Output the (X, Y) coordinate of the center of the cell containing the given text.  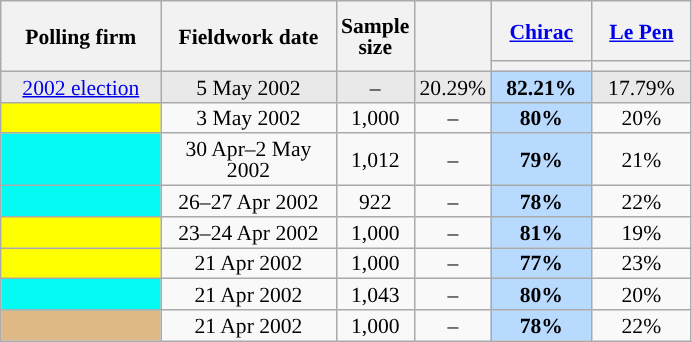
17.79% (641, 86)
26–27 Apr 2002 (248, 202)
1,043 (375, 294)
3 May 2002 (248, 118)
1,012 (375, 160)
922 (375, 202)
77% (541, 264)
Samplesize (375, 36)
82.21% (541, 86)
Polling firm (81, 36)
Le Pen (641, 31)
23% (641, 264)
79% (541, 160)
2002 election (81, 86)
Fieldwork date (248, 36)
81% (541, 232)
20.29% (452, 86)
30 Apr–2 May 2002 (248, 160)
19% (641, 232)
21% (641, 160)
23–24 Apr 2002 (248, 232)
Chirac (541, 31)
5 May 2002 (248, 86)
